Locate the cell with the specified text and output its (X, Y) center coordinate. 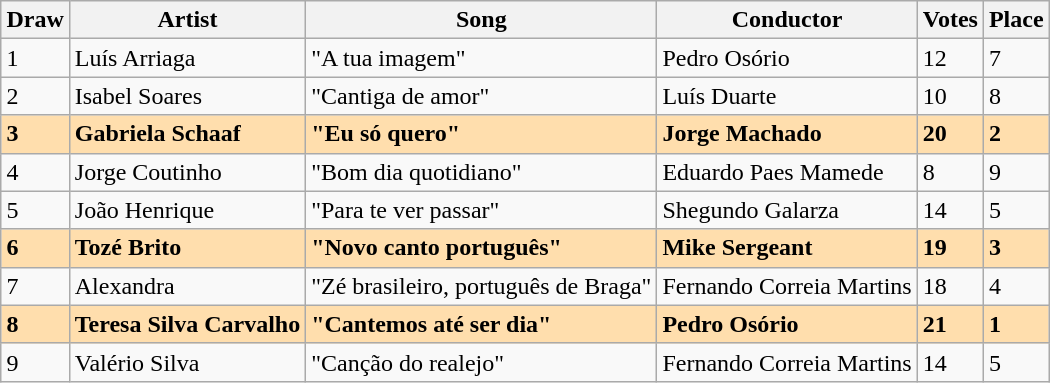
12 (950, 58)
"A tua imagem" (482, 58)
Place (1016, 20)
"Bom dia quotidiano" (482, 172)
Tozé Brito (187, 248)
Alexandra (187, 286)
"Canção do realejo" (482, 362)
21 (950, 324)
Valério Silva (187, 362)
Luís Duarte (787, 96)
Teresa Silva Carvalho (187, 324)
"Zé brasileiro, português de Braga" (482, 286)
Draw (35, 20)
"Eu só quero" (482, 134)
"Para te ver passar" (482, 210)
Jorge Coutinho (187, 172)
Jorge Machado (787, 134)
Isabel Soares (187, 96)
Mike Sergeant (787, 248)
"Novo canto português" (482, 248)
"Cantiga de amor" (482, 96)
Artist (187, 20)
"Cantemos até ser dia" (482, 324)
20 (950, 134)
João Henrique (187, 210)
6 (35, 248)
18 (950, 286)
Shegundo Galarza (787, 210)
Gabriela Schaaf (187, 134)
Votes (950, 20)
Song (482, 20)
Luís Arriaga (187, 58)
Conductor (787, 20)
Eduardo Paes Mamede (787, 172)
10 (950, 96)
19 (950, 248)
